Pinpoint the cell where the given text exists, returning its [X, Y] midpoint coordinate. 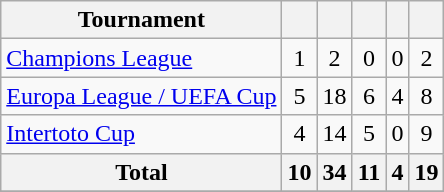
9 [426, 134]
14 [334, 134]
8 [426, 96]
Total [142, 172]
6 [369, 96]
19 [426, 172]
1 [300, 58]
34 [334, 172]
Champions League [142, 58]
11 [369, 172]
18 [334, 96]
10 [300, 172]
Europa League / UEFA Cup [142, 96]
Intertoto Cup [142, 134]
Tournament [142, 20]
